Scan for the cell matching the given text and deliver its [X, Y] coordinate at center. 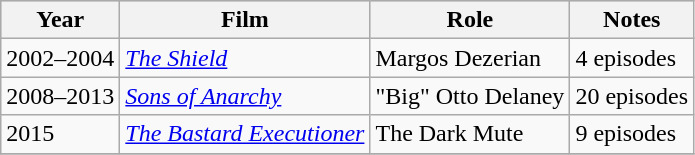
The Dark Mute [470, 134]
2008–2013 [60, 96]
Film [245, 20]
20 episodes [632, 96]
Margos Dezerian [470, 58]
Sons of Anarchy [245, 96]
2002–2004 [60, 58]
Role [470, 20]
The Shield [245, 58]
Notes [632, 20]
The Bastard Executioner [245, 134]
4 episodes [632, 58]
2015 [60, 134]
Year [60, 20]
"Big" Otto Delaney [470, 96]
9 episodes [632, 134]
